Return [x, y] of the center of cell containing provided text 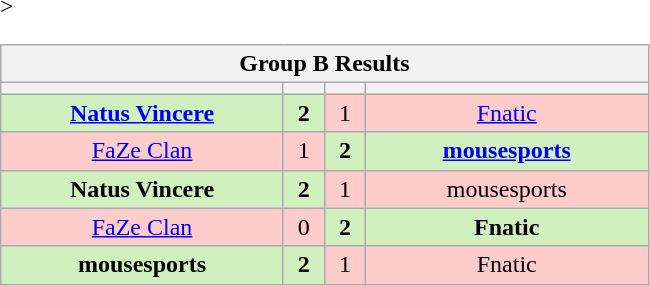
0 [304, 227]
Group B Results [324, 64]
